Identify which cell holds the provided text, then report its (x, y) central coordinate. 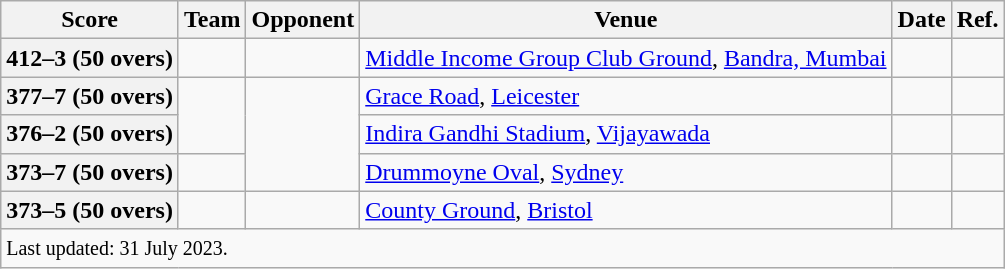
Score (90, 20)
Grace Road, Leicester (626, 96)
Opponent (303, 20)
377–7 (50 overs) (90, 96)
373–5 (50 overs) (90, 210)
Venue (626, 20)
County Ground, Bristol (626, 210)
Last updated: 31 July 2023. (502, 248)
Date (922, 20)
412–3 (50 overs) (90, 58)
Ref. (978, 20)
373–7 (50 overs) (90, 172)
Middle Income Group Club Ground, Bandra, Mumbai (626, 58)
Indira Gandhi Stadium, Vijayawada (626, 134)
Drummoyne Oval, Sydney (626, 172)
376–2 (50 overs) (90, 134)
Team (212, 20)
